Provide the (X, Y) coordinate of the cell's center where the given text is located.  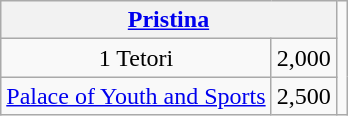
2,000 (304, 58)
2,500 (304, 96)
Pristina (168, 20)
1 Tetori (136, 58)
Palace of Youth and Sports (136, 96)
